For the text-containing cell, return its midpoint in [x, y] coordinate format. 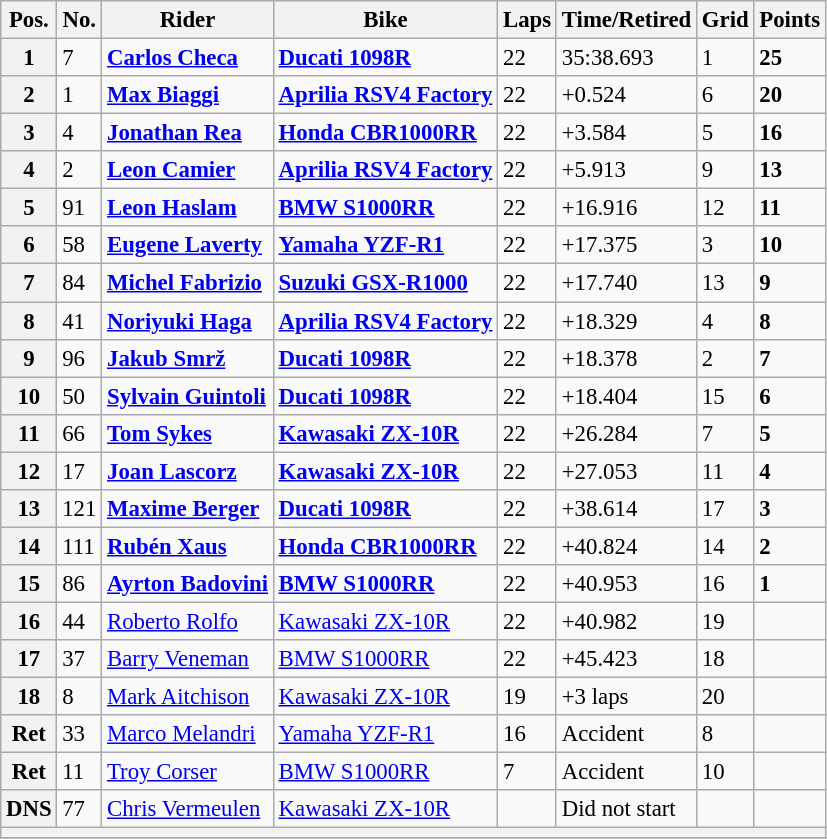
44 [80, 621]
Max Biaggi [188, 95]
Michel Fabrizio [188, 283]
66 [80, 433]
77 [80, 809]
Carlos Checa [188, 58]
Chris Vermeulen [188, 809]
+27.053 [626, 471]
Joan Lascorz [188, 471]
Sylvain Guintoli [188, 396]
+40.953 [626, 584]
33 [80, 734]
+26.284 [626, 433]
86 [80, 584]
Rider [188, 20]
96 [80, 358]
Troy Corser [188, 772]
Pos. [29, 20]
Leon Camier [188, 170]
+18.404 [626, 396]
50 [80, 396]
Noriyuki Haga [188, 321]
Time/Retired [626, 20]
Ayrton Badovini [188, 584]
+17.740 [626, 283]
Laps [528, 20]
+40.982 [626, 621]
35:38.693 [626, 58]
+17.375 [626, 245]
25 [790, 58]
Jakub Smrž [188, 358]
Grid [726, 20]
121 [80, 509]
+16.916 [626, 208]
Suzuki GSX-R1000 [385, 283]
+3.584 [626, 133]
Jonathan Rea [188, 133]
+0.524 [626, 95]
Rubén Xaus [188, 546]
Mark Aitchison [188, 697]
+18.378 [626, 358]
Tom Sykes [188, 433]
Eugene Laverty [188, 245]
+40.824 [626, 546]
No. [80, 20]
58 [80, 245]
+18.329 [626, 321]
+45.423 [626, 659]
Marco Melandri [188, 734]
+5.913 [626, 170]
DNS [29, 809]
Bike [385, 20]
Leon Haslam [188, 208]
91 [80, 208]
+3 laps [626, 697]
Barry Veneman [188, 659]
+38.614 [626, 509]
84 [80, 283]
41 [80, 321]
37 [80, 659]
Roberto Rolfo [188, 621]
Points [790, 20]
Maxime Berger [188, 509]
Did not start [626, 809]
111 [80, 546]
